Scan for the cell matching the given text and deliver its (X, Y) coordinate at center. 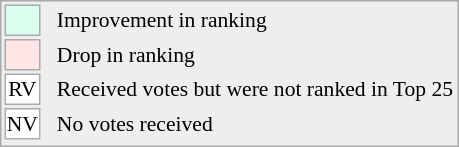
No votes received (254, 124)
NV (22, 124)
Drop in ranking (254, 55)
Improvement in ranking (254, 20)
Received votes but were not ranked in Top 25 (254, 90)
RV (22, 90)
